Return the [X, Y] coordinate for the center point of the cell that contains the specified text.  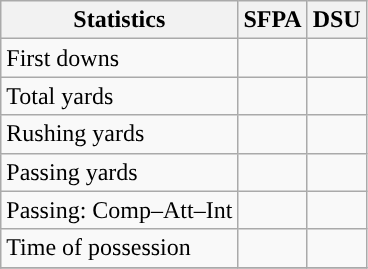
Time of possession [120, 248]
Passing: Comp–Att–Int [120, 210]
Total yards [120, 96]
Passing yards [120, 172]
SFPA [272, 20]
First downs [120, 58]
Rushing yards [120, 134]
Statistics [120, 20]
DSU [336, 20]
